Scan for the cell matching the given text and deliver its [X, Y] coordinate at center. 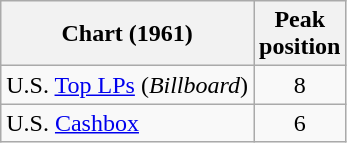
8 [300, 85]
Chart (1961) [128, 34]
6 [300, 123]
Peakposition [300, 34]
U.S. Cashbox [128, 123]
U.S. Top LPs (Billboard) [128, 85]
